Provide the (x, y) coordinate of the cell's center where the given text is located.  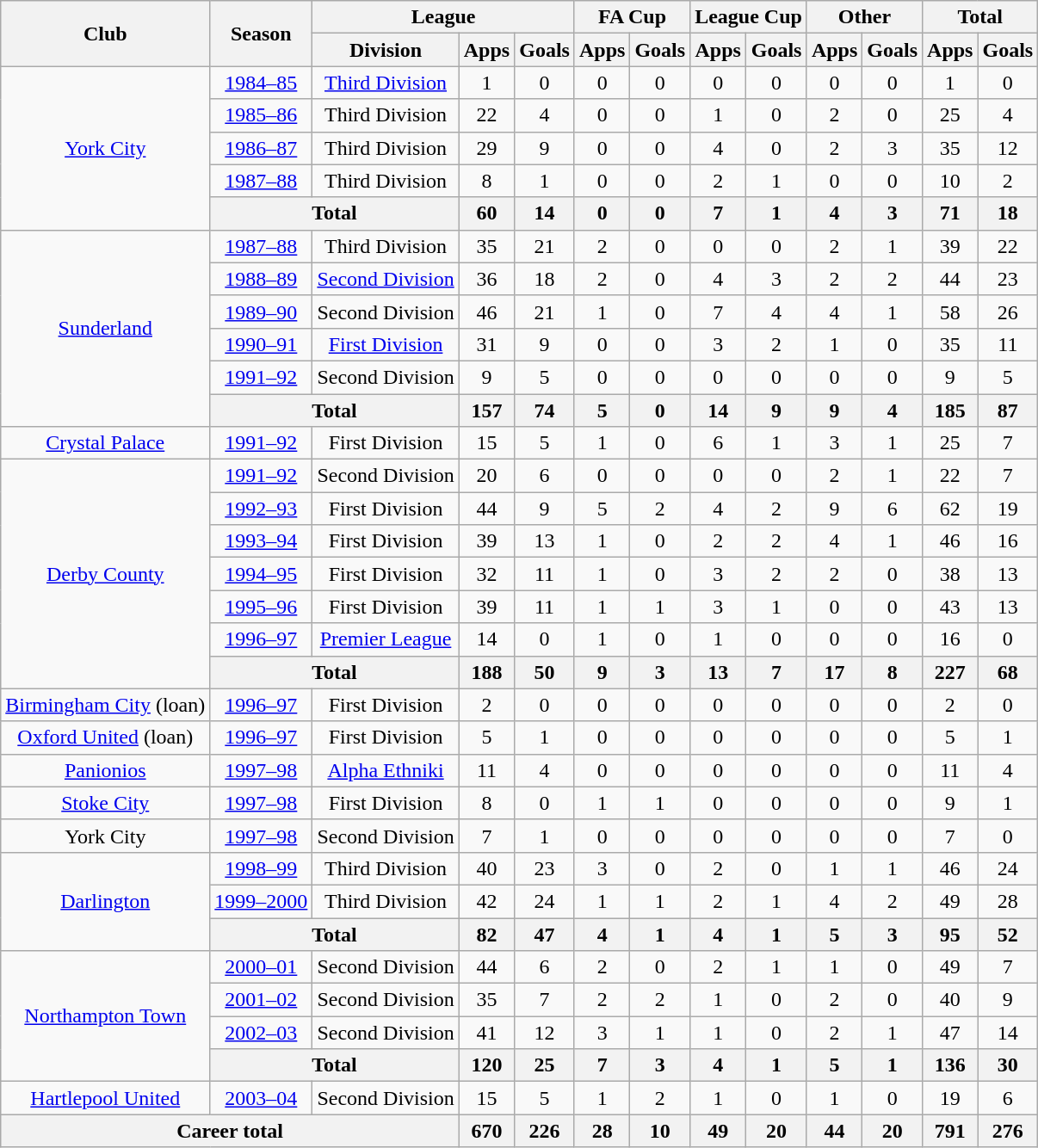
1999–2000 (262, 901)
Oxford United (loan) (105, 738)
League Cup (749, 17)
1998–99 (262, 868)
2000–01 (262, 967)
43 (950, 607)
Other (864, 17)
120 (486, 1065)
29 (486, 148)
50 (545, 672)
42 (486, 901)
1992–93 (262, 509)
36 (486, 279)
Northampton Town (105, 1016)
2002–03 (262, 1033)
95 (950, 934)
62 (950, 509)
791 (950, 1131)
26 (1008, 312)
Panionios (105, 770)
185 (950, 410)
1993–94 (262, 541)
227 (950, 672)
Premier League (386, 639)
276 (1008, 1131)
31 (486, 344)
71 (950, 213)
58 (950, 312)
1995–96 (262, 607)
Alpha Ethniki (386, 770)
226 (545, 1131)
1994–95 (262, 574)
74 (545, 410)
League (444, 17)
Derby County (105, 574)
136 (950, 1065)
Club (105, 34)
Sunderland (105, 328)
Career total (230, 1131)
1990–91 (262, 344)
188 (486, 672)
82 (486, 934)
17 (834, 672)
2001–02 (262, 1000)
Hartlepool United (105, 1098)
Crystal Palace (105, 443)
FA Cup (632, 17)
52 (1008, 934)
157 (486, 410)
41 (486, 1033)
60 (486, 213)
Stoke City (105, 803)
87 (1008, 410)
1988–89 (262, 279)
38 (950, 574)
Darlington (105, 901)
32 (486, 574)
670 (486, 1131)
1989–90 (262, 312)
68 (1008, 672)
30 (1008, 1065)
1986–87 (262, 148)
1984–85 (262, 83)
1985–86 (262, 115)
Season (262, 34)
2003–04 (262, 1098)
Birmingham City (loan) (105, 705)
Division (386, 50)
